Find where the given text appears and provide that cell's center as [x, y] coordinate. 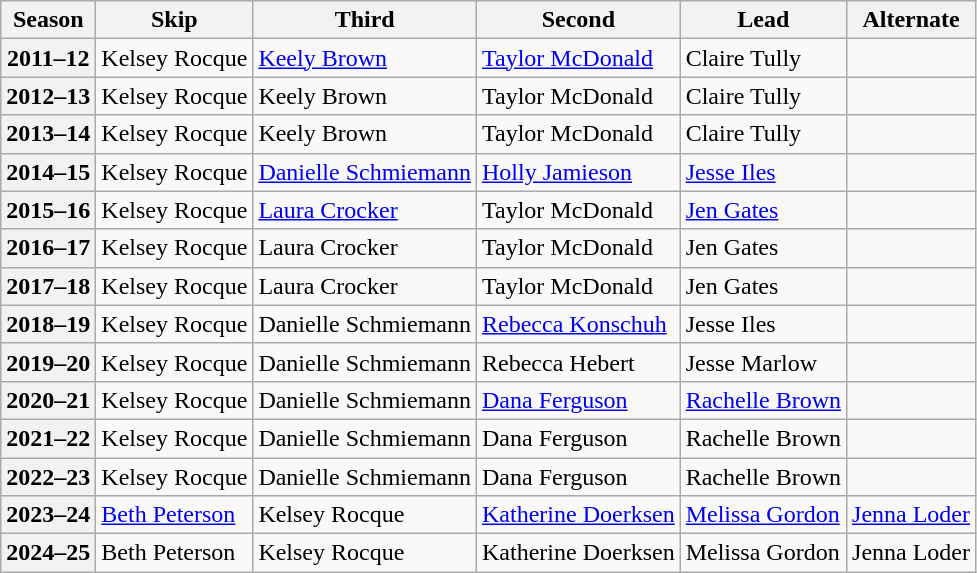
2023–24 [48, 515]
2019–20 [48, 362]
Rebecca Hebert [579, 362]
Third [365, 20]
Jesse Marlow [763, 362]
2014–15 [48, 172]
Skip [174, 20]
2022–23 [48, 477]
Rebecca Konschuh [579, 324]
Holly Jamieson [579, 172]
Second [579, 20]
Lead [763, 20]
Season [48, 20]
2016–17 [48, 248]
2018–19 [48, 324]
2017–18 [48, 286]
2011–12 [48, 58]
2024–25 [48, 553]
2013–14 [48, 134]
2021–22 [48, 438]
Alternate [912, 20]
2015–16 [48, 210]
2020–21 [48, 400]
2012–13 [48, 96]
